For the text-containing cell, return its midpoint in [x, y] coordinate format. 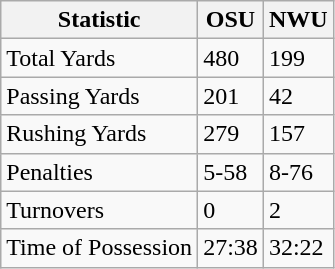
Statistic [100, 20]
199 [298, 58]
8-76 [298, 172]
27:38 [231, 248]
32:22 [298, 248]
157 [298, 134]
Penalties [100, 172]
NWU [298, 20]
5-58 [231, 172]
OSU [231, 20]
Time of Possession [100, 248]
Total Yards [100, 58]
Turnovers [100, 210]
0 [231, 210]
201 [231, 96]
Rushing Yards [100, 134]
2 [298, 210]
Passing Yards [100, 96]
42 [298, 96]
279 [231, 134]
480 [231, 58]
